For the text-containing cell, return its midpoint in (x, y) coordinate format. 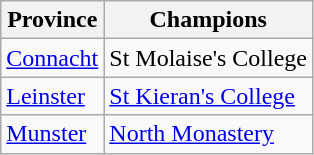
Connacht (52, 58)
St Molaise's College (208, 58)
Leinster (52, 96)
North Monastery (208, 134)
Champions (208, 20)
Province (52, 20)
Munster (52, 134)
St Kieran's College (208, 96)
